Locate the cell with the specified text and output its (x, y) center coordinate. 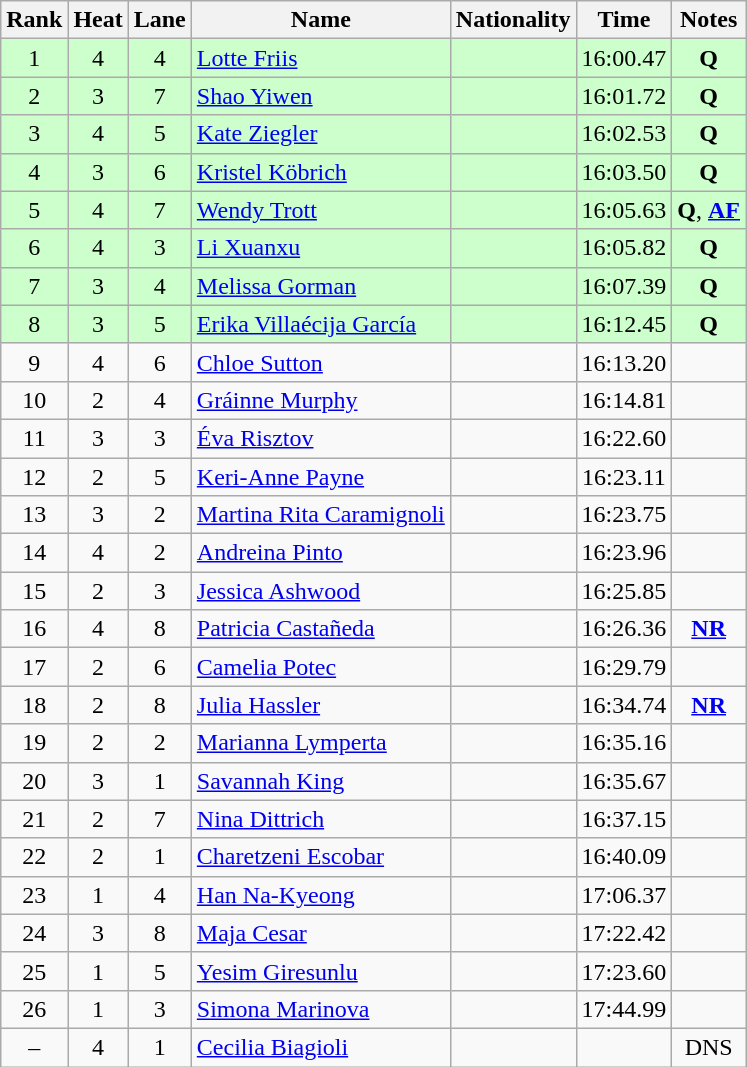
Yesim Giresunlu (320, 971)
17:44.99 (624, 1009)
Li Xuanxu (320, 248)
Martina Rita Caramignoli (320, 515)
DNS (709, 1047)
16:25.85 (624, 591)
23 (34, 895)
Erika Villaécija García (320, 324)
17:22.42 (624, 933)
16:23.96 (624, 553)
16:05.82 (624, 248)
25 (34, 971)
14 (34, 553)
16:23.75 (624, 515)
21 (34, 819)
18 (34, 705)
17 (34, 667)
Melissa Gorman (320, 286)
Heat (98, 20)
Camelia Potec (320, 667)
– (34, 1047)
20 (34, 781)
11 (34, 438)
26 (34, 1009)
Wendy Trott (320, 210)
Kate Ziegler (320, 134)
Kristel Köbrich (320, 172)
16:35.67 (624, 781)
16:40.09 (624, 857)
17:06.37 (624, 895)
Lane (160, 20)
9 (34, 362)
Han Na-Kyeong (320, 895)
16:02.53 (624, 134)
Maja Cesar (320, 933)
Gráinne Murphy (320, 400)
Notes (709, 20)
Nationality (513, 20)
16:35.16 (624, 743)
Shao Yiwen (320, 96)
Lotte Friis (320, 58)
16:00.47 (624, 58)
16:37.15 (624, 819)
24 (34, 933)
Marianna Lymperta (320, 743)
Andreina Pinto (320, 553)
16:22.60 (624, 438)
Cecilia Biagioli (320, 1047)
Savannah King (320, 781)
Time (624, 20)
16:14.81 (624, 400)
16:23.11 (624, 477)
Patricia Castañeda (320, 629)
Nina Dittrich (320, 819)
16:34.74 (624, 705)
16:29.79 (624, 667)
Name (320, 20)
19 (34, 743)
Chloe Sutton (320, 362)
Éva Risztov (320, 438)
12 (34, 477)
16 (34, 629)
10 (34, 400)
Rank (34, 20)
16:07.39 (624, 286)
Julia Hassler (320, 705)
16:12.45 (624, 324)
Keri-Anne Payne (320, 477)
Jessica Ashwood (320, 591)
Charetzeni Escobar (320, 857)
Q, AF (709, 210)
15 (34, 591)
17:23.60 (624, 971)
16:13.20 (624, 362)
22 (34, 857)
Simona Marinova (320, 1009)
16:26.36 (624, 629)
16:03.50 (624, 172)
16:05.63 (624, 210)
13 (34, 515)
16:01.72 (624, 96)
